For the text-containing cell, return its midpoint in [x, y] coordinate format. 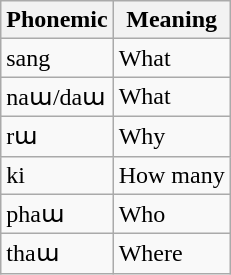
Why [172, 136]
thaɯ [57, 254]
ki [57, 175]
Meaning [172, 20]
Where [172, 254]
How many [172, 175]
rɯ [57, 136]
Phonemic [57, 20]
sang [57, 58]
phaɯ [57, 214]
naɯ/daɯ [57, 97]
Who [172, 214]
